Scan for the cell matching the given text and deliver its [X, Y] coordinate at center. 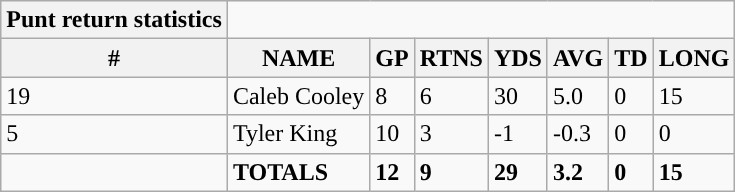
Caleb Cooley [298, 96]
GP [392, 58]
30 [518, 96]
19 [114, 96]
RTNS [451, 58]
TOTALS [298, 172]
YDS [518, 58]
5 [114, 134]
Tyler King [298, 134]
3 [451, 134]
9 [451, 172]
TD [631, 58]
12 [392, 172]
5.0 [578, 96]
10 [392, 134]
8 [392, 96]
3.2 [578, 172]
-0.3 [578, 134]
Punt return statistics [114, 20]
# [114, 58]
6 [451, 96]
AVG [578, 58]
NAME [298, 58]
29 [518, 172]
LONG [694, 58]
-1 [518, 134]
